Scan for the cell matching the given text and deliver its (X, Y) coordinate at center. 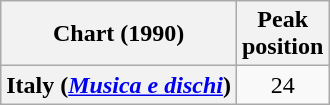
Chart (1990) (119, 34)
Peakposition (282, 34)
Italy (Musica e dischi) (119, 85)
24 (282, 85)
